Extract the (X, Y) coordinate from the center of the cell holding the provided text.  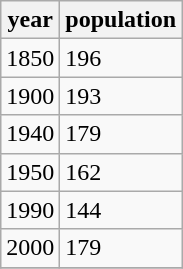
196 (121, 58)
1990 (30, 210)
1900 (30, 96)
1940 (30, 134)
1850 (30, 58)
2000 (30, 248)
year (30, 20)
193 (121, 96)
population (121, 20)
144 (121, 210)
162 (121, 172)
1950 (30, 172)
